For the text-containing cell, return its midpoint in [x, y] coordinate format. 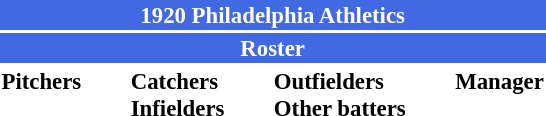
Roster [272, 48]
1920 Philadelphia Athletics [272, 15]
